Scan for the cell matching the given text and deliver its [x, y] coordinate at center. 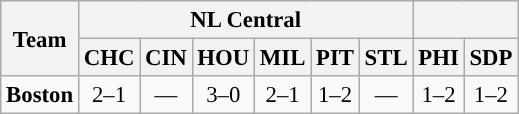
PIT [336, 58]
NL Central [246, 20]
Team [40, 38]
MIL [283, 58]
CHC [108, 58]
PHI [438, 58]
STL [386, 58]
Boston [40, 95]
3–0 [224, 95]
SDP [491, 58]
CIN [166, 58]
HOU [224, 58]
